Determine the [x, y] coordinate at the center of the cell enclosing the given text.  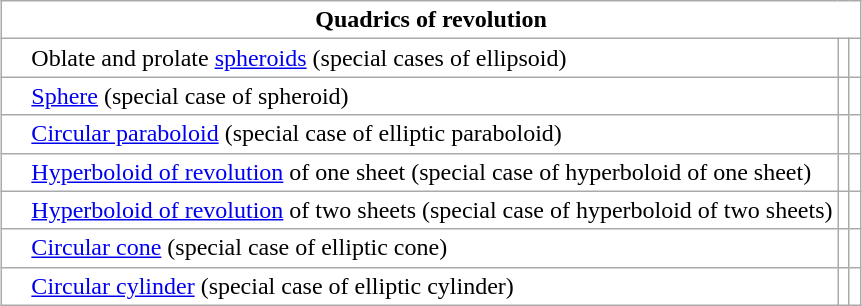
Oblate and prolate spheroids (special cases of ellipsoid) [420, 58]
Circular paraboloid (special case of elliptic paraboloid) [420, 134]
Hyperboloid of revolution of one sheet (special case of hyperboloid of one sheet) [420, 172]
Hyperboloid of revolution of two sheets (special case of hyperboloid of two sheets) [420, 210]
Sphere (special case of spheroid) [420, 96]
Quadrics of revolution [431, 20]
Circular cylinder (special case of elliptic cylinder) [420, 286]
Circular cone (special case of elliptic cone) [420, 248]
